Capture the cell that displays the provided text and extract its [x, y] central coordinate. 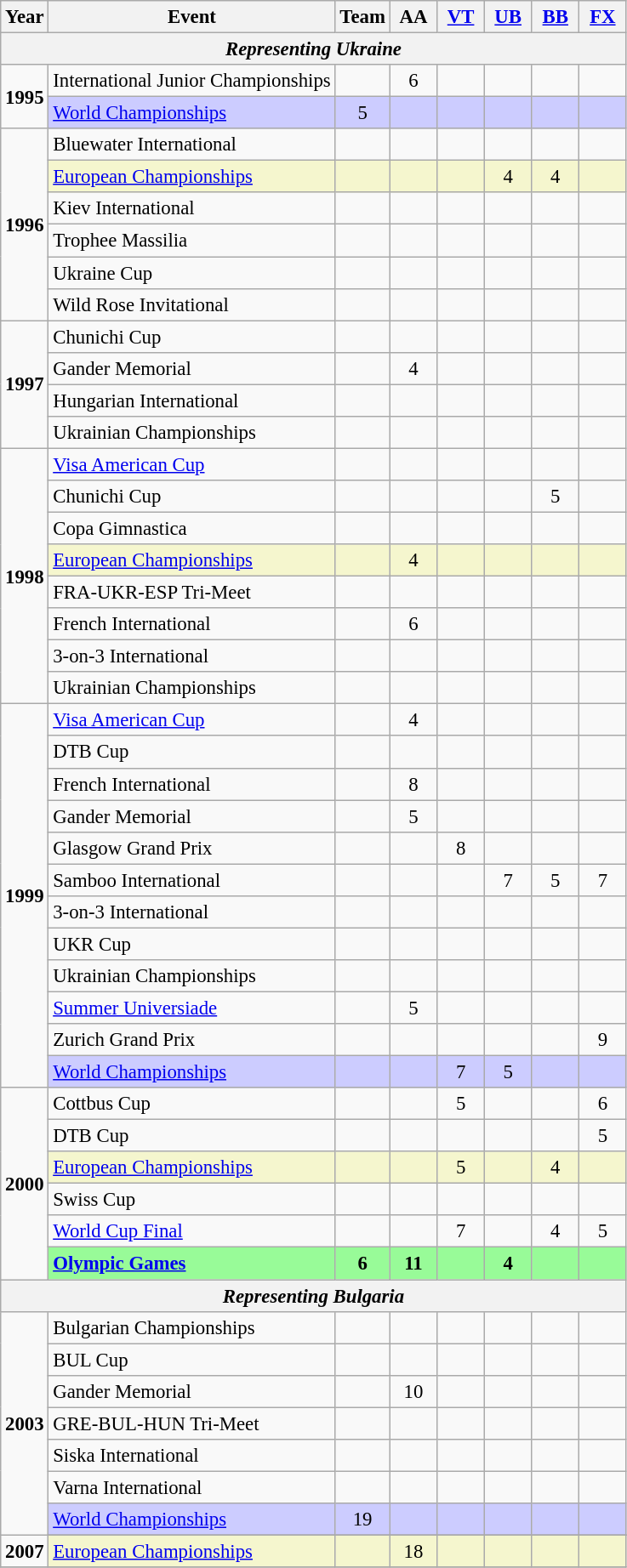
Samboo International [192, 880]
Wild Rose Invitational [192, 304]
Team [362, 17]
BB [556, 17]
Bulgarian Championships [192, 1327]
Glasgow Grand Prix [192, 848]
2003 [25, 1423]
1998 [25, 577]
Bluewater International [192, 145]
International Junior Championships [192, 81]
FX [603, 17]
Summer Universiade [192, 1008]
1996 [25, 224]
Siska International [192, 1456]
10 [413, 1391]
Olympic Games [192, 1264]
AA [413, 17]
Representing Bulgaria [313, 1296]
World Cup Final [192, 1232]
11 [413, 1264]
19 [362, 1520]
2007 [25, 1551]
1995 [25, 97]
Representing Ukraine [313, 49]
Kiev International [192, 208]
Swiss Cup [192, 1200]
VT [461, 17]
Trophee Massilia [192, 241]
Event [192, 17]
Year [25, 17]
18 [413, 1551]
Copa Gimnastica [192, 528]
BUL Cup [192, 1360]
GRE-BUL-HUN Tri-Meet [192, 1423]
1999 [25, 896]
Varna International [192, 1487]
2000 [25, 1184]
Ukraine Cup [192, 273]
1997 [25, 384]
UB [508, 17]
9 [603, 1040]
Zurich Grand Prix [192, 1040]
UKR Cup [192, 944]
Cottbus Cup [192, 1104]
FRA-UKR-ESP Tri-Meet [192, 593]
Hungarian International [192, 401]
